For the text-containing cell, return its midpoint in [x, y] coordinate format. 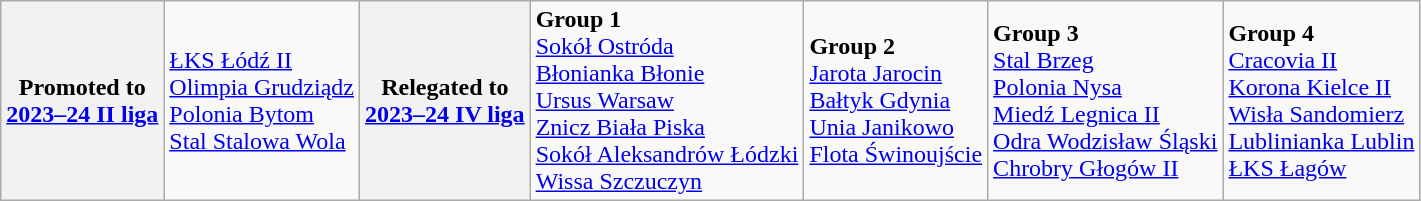
Promoted to2023–24 II liga [82, 101]
Group 1 Sokół Ostróda Błonianka Błonie Ursus Warsaw Znicz Biała Piska Sokół Aleksandrów Łódzki Wissa Szczuczyn [667, 101]
ŁKS Łódź II Olimpia Grudziądz Polonia Bytom Stal Stalowa Wola [262, 101]
Group 4 Cracovia II Korona Kielce II Wisła Sandomierz Lublinianka Lublin ŁKS Łagów [1322, 101]
Group 2 Jarota Jarocin Bałtyk Gdynia Unia Janikowo Flota Świnoujście [896, 101]
Relegated to2023–24 IV liga [446, 101]
Group 3 Stal Brzeg Polonia Nysa Miedź Legnica II Odra Wodzisław Śląski Chrobry Głogów II [1106, 101]
